Return the [x, y] coordinate for the center point of the cell that contains the specified text.  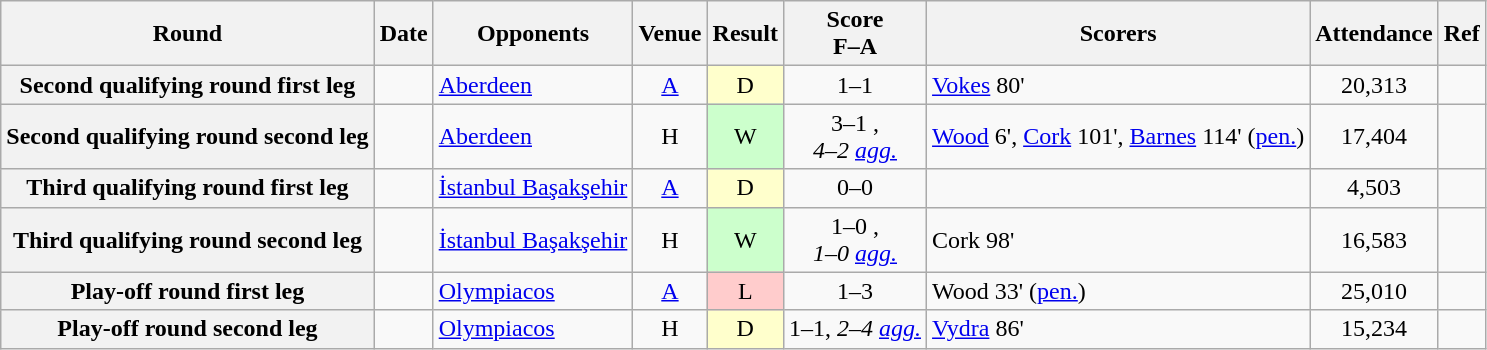
L [745, 291]
Attendance [1374, 34]
Venue [670, 34]
Wood 33' (pen.) [1118, 291]
Play-off round second leg [188, 329]
16,583 [1374, 240]
Vokes 80' [1118, 85]
15,234 [1374, 329]
Play-off round first leg [188, 291]
Date [404, 34]
1–1 [854, 85]
17,404 [1374, 136]
Ref [1462, 34]
Result [745, 34]
1–3 [854, 291]
0–0 [854, 188]
Opponents [533, 34]
Wood 6', Cork 101', Barnes 114' (pen.) [1118, 136]
ScoreF–A [854, 34]
4,503 [1374, 188]
Vydra 86' [1118, 329]
Third qualifying round second leg [188, 240]
20,313 [1374, 85]
1–0 ,1–0 agg. [854, 240]
Second qualifying round first leg [188, 85]
3–1 ,4–2 agg. [854, 136]
Scorers [1118, 34]
Cork 98' [1118, 240]
Third qualifying round first leg [188, 188]
Second qualifying round second leg [188, 136]
1–1, 2–4 agg. [854, 329]
Round [188, 34]
25,010 [1374, 291]
